Return the (x, y) coordinate for the center point of the cell that contains the specified text.  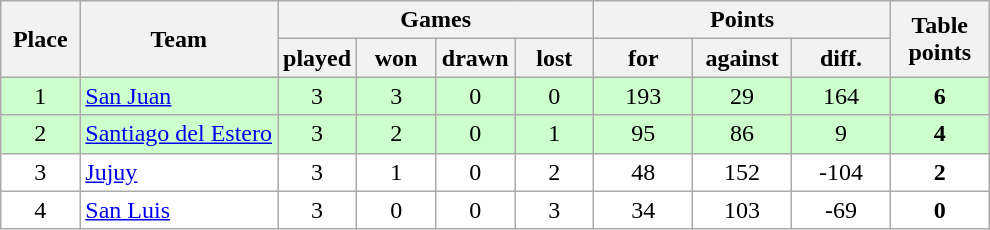
San Luis (179, 210)
34 (644, 210)
lost (554, 58)
Place (40, 39)
193 (644, 96)
against (742, 58)
-104 (842, 172)
Santiago del Estero (179, 134)
Games (436, 20)
Tablepoints (940, 39)
won (396, 58)
diff. (842, 58)
for (644, 58)
6 (940, 96)
48 (644, 172)
Jujuy (179, 172)
9 (842, 134)
164 (842, 96)
103 (742, 210)
-69 (842, 210)
Points (742, 20)
95 (644, 134)
San Juan (179, 96)
drawn (476, 58)
152 (742, 172)
played (318, 58)
29 (742, 96)
86 (742, 134)
Team (179, 39)
